Search for the cell housing the specified text and yield its (X, Y) center coordinate. 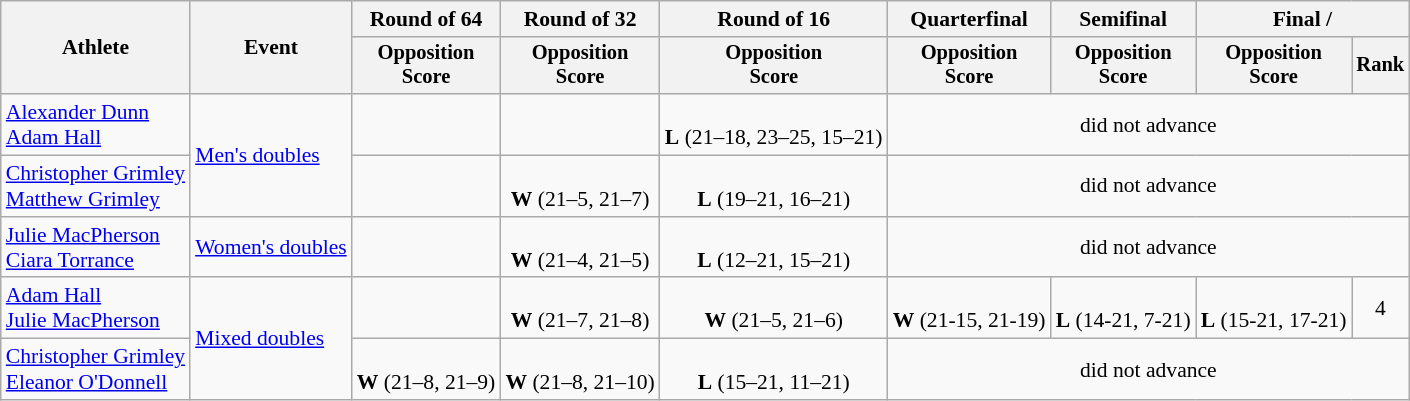
Round of 32 (580, 19)
L (21–18, 23–25, 15–21) (774, 124)
Event (271, 48)
W (21–5, 21–7) (580, 186)
Mixed doubles (271, 339)
Athlete (96, 48)
Julie MacPhersonCiara Torrance (96, 248)
L (15–21, 11–21) (774, 370)
W (21-15, 21-19) (970, 308)
W (21–7, 21–8) (580, 308)
Final / (1302, 19)
Men's doubles (271, 155)
L (14-21, 7-21) (1124, 308)
Alexander DunnAdam Hall (96, 124)
Semifinal (1124, 19)
W (21–8, 21–9) (426, 370)
Adam HallJulie MacPherson (96, 308)
L (15-21, 17-21) (1274, 308)
Round of 16 (774, 19)
4 (1381, 308)
W (21–4, 21–5) (580, 248)
W (21–5, 21–6) (774, 308)
Christopher GrimleyEleanor O'Donnell (96, 370)
L (19–21, 16–21) (774, 186)
Christopher GrimleyMatthew Grimley (96, 186)
Rank (1381, 66)
L (12–21, 15–21) (774, 248)
W (21–8, 21–10) (580, 370)
Quarterfinal (970, 19)
Women's doubles (271, 248)
Round of 64 (426, 19)
